Scan for the cell matching the given text and deliver its [X, Y] coordinate at center. 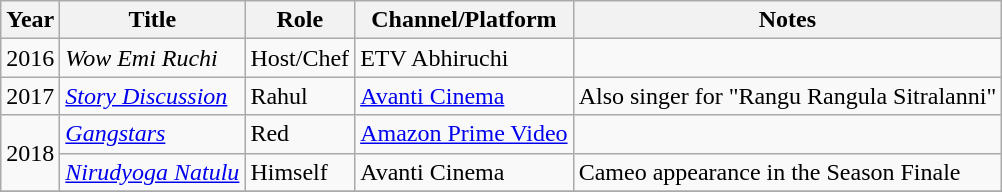
Story Discussion [152, 96]
Amazon Prime Video [464, 134]
Cameo appearance in the Season Finale [788, 172]
Title [152, 20]
2017 [30, 96]
Rahul [300, 96]
ETV Abhiruchi [464, 58]
Gangstars [152, 134]
Nirudyoga Natulu [152, 172]
Role [300, 20]
Wow Emi Ruchi [152, 58]
Red [300, 134]
2016 [30, 58]
Channel/Platform [464, 20]
Notes [788, 20]
Year [30, 20]
Host/Chef [300, 58]
2018 [30, 153]
Himself [300, 172]
Also singer for "Rangu Rangula Sitralanni" [788, 96]
